Capture the cell that displays the provided text and extract its (X, Y) central coordinate. 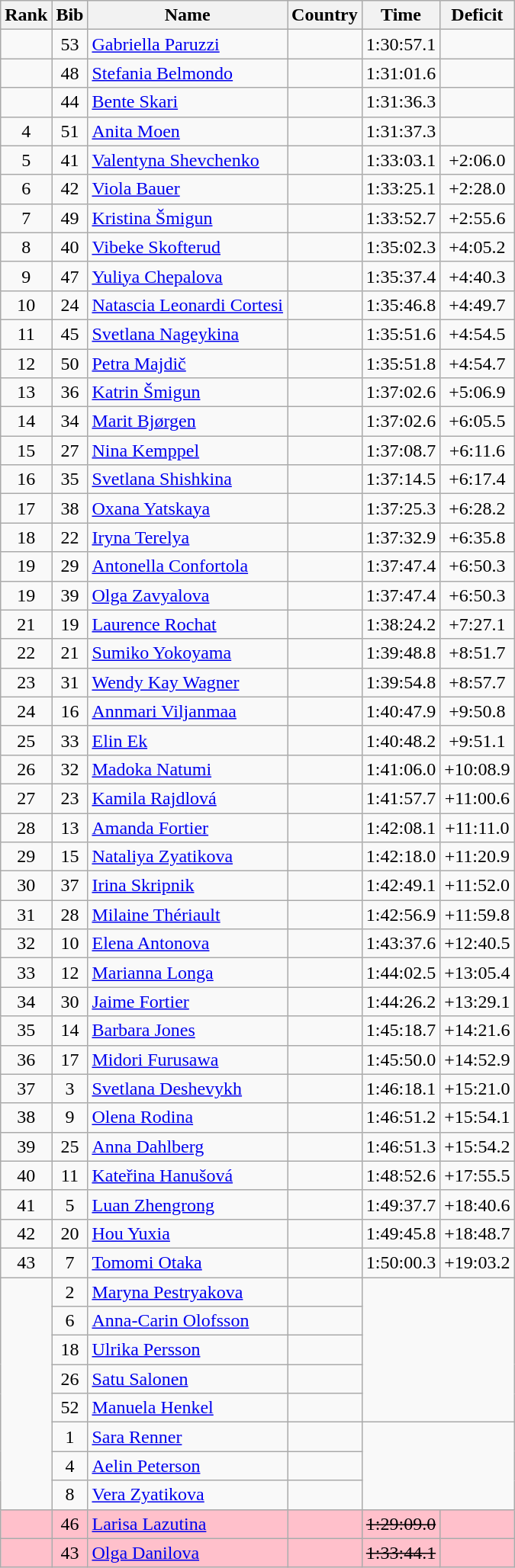
+8:57.7 (478, 682)
+2:06.0 (478, 160)
52 (70, 1408)
+11:00.6 (478, 798)
Deficit (478, 15)
+5:06.9 (478, 393)
+9:51.1 (478, 740)
Sumiko Yokoyama (188, 653)
1:45:50.0 (401, 1060)
Bente Skari (188, 102)
Barbara Jones (188, 1031)
1:35:46.8 (401, 305)
+12:40.5 (478, 944)
+6:35.8 (478, 537)
1:41:06.0 (401, 769)
Ulrika Persson (188, 1350)
+6:11.6 (478, 451)
1:33:25.1 (401, 189)
+15:54.1 (478, 1117)
3 (70, 1089)
Natascia Leonardi Cortesi (188, 305)
Svetlana Deshevykh (188, 1089)
Time (401, 15)
Tomomi Otaka (188, 1262)
Madoka Natumi (188, 769)
1:43:37.6 (401, 944)
+11:52.0 (478, 886)
Rank (26, 15)
Iryna Terelya (188, 537)
1:44:02.5 (401, 973)
49 (70, 218)
Svetlana Shishkina (188, 479)
1:31:36.3 (401, 102)
+4:49.7 (478, 305)
Luan Zhengrong (188, 1204)
Vera Zyatikova (188, 1495)
+6:28.2 (478, 508)
Marit Bjørgen (188, 422)
+14:21.6 (478, 1031)
Aelin Peterson (188, 1466)
Elena Antonova (188, 944)
Stefania Belmondo (188, 73)
+4:05.2 (478, 247)
Nina Kemppel (188, 451)
Katrin Šmigun (188, 393)
Jaime Fortier (188, 1002)
+15:21.0 (478, 1089)
Anna-Carin Olofsson (188, 1321)
Kamila Rajdlová (188, 798)
Viola Bauer (188, 189)
+13:29.1 (478, 1002)
Larisa Lazutina (188, 1524)
48 (70, 73)
+2:28.0 (478, 189)
+2:55.6 (478, 218)
1:33:52.7 (401, 218)
1:42:08.1 (401, 827)
1:37:14.5 (401, 479)
Elin Ek (188, 740)
+11:20.9 (478, 857)
1:40:48.2 (401, 740)
1:50:00.3 (401, 1262)
Oxana Yatskaya (188, 508)
1:35:37.4 (401, 276)
1:33:44.1 (401, 1553)
1:46:18.1 (401, 1089)
20 (70, 1233)
1:38:24.2 (401, 624)
Maryna Pestryakova (188, 1292)
+6:05.5 (478, 422)
53 (70, 44)
Annmari Viljanmaa (188, 711)
1:41:57.7 (401, 798)
46 (70, 1524)
1:44:26.2 (401, 1002)
1 (70, 1437)
1:45:18.7 (401, 1031)
+4:54.7 (478, 364)
Name (188, 15)
1:48:52.6 (401, 1175)
1:35:51.6 (401, 334)
Kateřina Hanušová (188, 1175)
+18:40.6 (478, 1204)
1:46:51.2 (401, 1117)
+7:27.1 (478, 624)
Olga Danilova (188, 1553)
1:37:32.9 (401, 537)
1:33:03.1 (401, 160)
1:39:54.8 (401, 682)
1:42:49.1 (401, 886)
Sara Renner (188, 1437)
+4:54.5 (478, 334)
Gabriella Paruzzi (188, 44)
Irina Skripnik (188, 886)
1:31:01.6 (401, 73)
Svetlana Nageykina (188, 334)
47 (70, 276)
Petra Majdič (188, 364)
1:49:37.7 (401, 1204)
1:35:02.3 (401, 247)
Wendy Kay Wagner (188, 682)
+11:11.0 (478, 827)
Anita Moen (188, 131)
51 (70, 131)
Amanda Fortier (188, 827)
Country (325, 15)
Manuela Henkel (188, 1408)
Milaine Thériault (188, 915)
Midori Furusawa (188, 1060)
+10:08.9 (478, 769)
1:40:47.9 (401, 711)
Vibeke Skofterud (188, 247)
1:42:18.0 (401, 857)
Olena Rodina (188, 1117)
Antonella Confortola (188, 566)
+6:17.4 (478, 479)
+13:05.4 (478, 973)
Marianna Longa (188, 973)
+15:54.2 (478, 1146)
Satu Salonen (188, 1379)
Bib (70, 15)
+17:55.5 (478, 1175)
2 (70, 1292)
1:46:51.3 (401, 1146)
+19:03.2 (478, 1262)
1:37:08.7 (401, 451)
+8:51.7 (478, 653)
50 (70, 364)
Kristina Šmigun (188, 218)
+18:48.7 (478, 1233)
45 (70, 334)
+9:50.8 (478, 711)
+11:59.8 (478, 915)
1:31:37.3 (401, 131)
Valentyna Shevchenko (188, 160)
Anna Dahlberg (188, 1146)
+14:52.9 (478, 1060)
1:49:45.8 (401, 1233)
1:29:09.0 (401, 1524)
1:37:25.3 (401, 508)
Yuliya Chepalova (188, 276)
1:30:57.1 (401, 44)
Hou Yuxia (188, 1233)
44 (70, 102)
1:39:48.8 (401, 653)
+4:40.3 (478, 276)
Nataliya Zyatikova (188, 857)
1:35:51.8 (401, 364)
Olga Zavyalova (188, 595)
Laurence Rochat (188, 624)
1:42:56.9 (401, 915)
